Search for the cell housing the specified text and yield its [x, y] center coordinate. 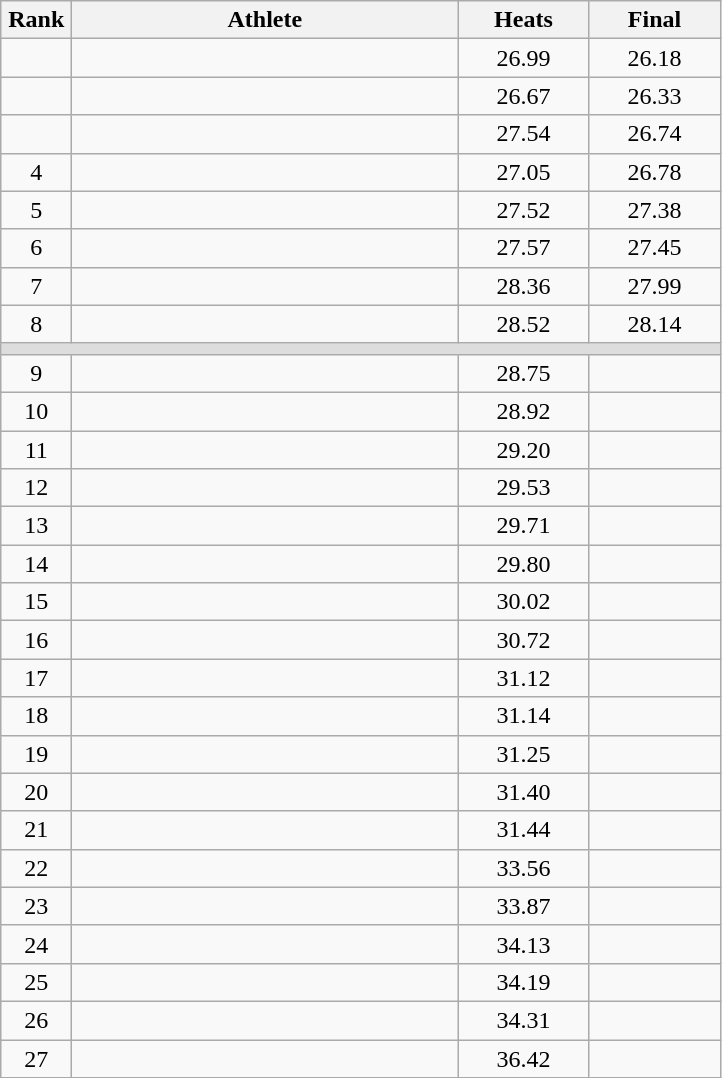
9 [36, 373]
26.78 [654, 172]
31.25 [524, 754]
27.38 [654, 210]
27.99 [654, 286]
16 [36, 640]
33.87 [524, 906]
Athlete [265, 20]
29.80 [524, 564]
8 [36, 324]
27.57 [524, 248]
Final [654, 20]
5 [36, 210]
30.72 [524, 640]
28.92 [524, 411]
26.67 [524, 96]
7 [36, 286]
26 [36, 1020]
27.05 [524, 172]
29.53 [524, 488]
27.52 [524, 210]
28.75 [524, 373]
24 [36, 944]
11 [36, 449]
31.40 [524, 792]
28.36 [524, 286]
34.31 [524, 1020]
20 [36, 792]
30.02 [524, 602]
26.99 [524, 58]
15 [36, 602]
13 [36, 526]
10 [36, 411]
36.42 [524, 1059]
28.14 [654, 324]
26.74 [654, 134]
34.13 [524, 944]
17 [36, 678]
19 [36, 754]
29.71 [524, 526]
29.20 [524, 449]
33.56 [524, 868]
22 [36, 868]
Rank [36, 20]
34.19 [524, 982]
27.45 [654, 248]
14 [36, 564]
Heats [524, 20]
25 [36, 982]
26.18 [654, 58]
23 [36, 906]
26.33 [654, 96]
31.14 [524, 716]
31.44 [524, 830]
27 [36, 1059]
31.12 [524, 678]
6 [36, 248]
12 [36, 488]
18 [36, 716]
21 [36, 830]
27.54 [524, 134]
4 [36, 172]
28.52 [524, 324]
